Determine the [X, Y] coordinate at the center of the cell enclosing the given text.  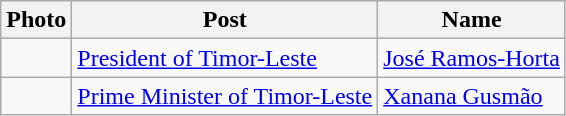
Xanana Gusmão [472, 96]
José Ramos-Horta [472, 58]
Photo [36, 20]
Post [225, 20]
Name [472, 20]
Prime Minister of Timor-Leste [225, 96]
President of Timor-Leste [225, 58]
